Provide the (X, Y) coordinate of the cell's center where the given text is located.  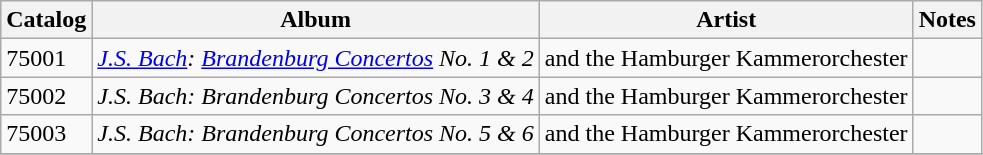
J.S. Bach: Brandenburg Concertos No. 5 & 6 (316, 134)
Artist (726, 20)
Notes (947, 20)
Catalog (46, 20)
J.S. Bach: Brandenburg Concertos No. 3 & 4 (316, 96)
75001 (46, 58)
75002 (46, 96)
Album (316, 20)
75003 (46, 134)
J.S. Bach: Brandenburg Concertos No. 1 & 2 (316, 58)
